Locate the cell with the specified text and output its (X, Y) center coordinate. 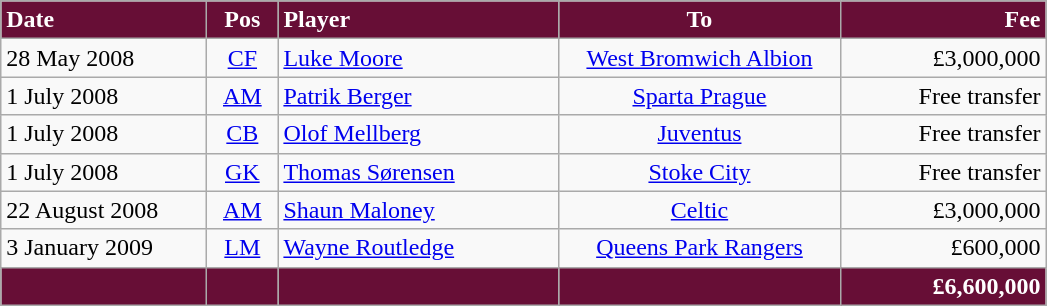
22 August 2008 (104, 210)
To (700, 20)
Sparta Prague (700, 96)
Wayne Routledge (418, 248)
Thomas Sørensen (418, 172)
Queens Park Rangers (700, 248)
Player (418, 20)
LM (242, 248)
CF (242, 58)
Stoke City (700, 172)
Date (104, 20)
Olof Mellberg (418, 134)
£6,600,000 (943, 286)
Patrik Berger (418, 96)
CB (242, 134)
£600,000 (943, 248)
GK (242, 172)
Pos (242, 20)
Luke Moore (418, 58)
Fee (943, 20)
Juventus (700, 134)
28 May 2008 (104, 58)
West Bromwich Albion (700, 58)
Shaun Maloney (418, 210)
Celtic (700, 210)
3 January 2009 (104, 248)
